Pinpoint the cell where the given text exists, returning its [x, y] midpoint coordinate. 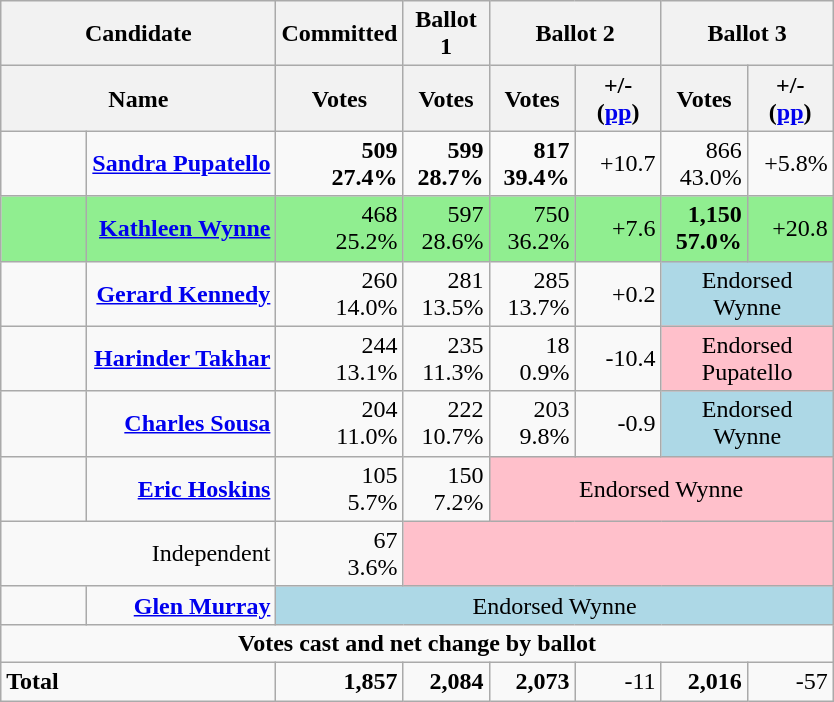
Independent [138, 554]
2039.8% [532, 424]
Ballot 1 [446, 34]
+10.7 [618, 164]
-10.4 [618, 358]
2,073 [532, 681]
81739.4% [532, 164]
Ballot 3 [747, 34]
1,15057.0% [704, 228]
-0.9 [618, 424]
1,857 [340, 681]
75036.2% [532, 228]
Glen Murray [182, 605]
866 43.0% [704, 164]
22210.7% [446, 424]
23511.3% [446, 358]
Ballot 2 [575, 34]
+7.6 [618, 228]
28513.7% [532, 294]
Votes cast and net change by ballot [417, 643]
Gerard Kennedy [182, 294]
Committed [340, 34]
Endorsed Pupatello [747, 358]
26014.0% [340, 294]
2,016 [704, 681]
24413.1% [340, 358]
Kathleen Wynne [182, 228]
Sandra Pupatello [182, 164]
673.6% [340, 554]
20411.0% [340, 424]
28113.5% [446, 294]
Total [138, 681]
Charles Sousa [182, 424]
Candidate [138, 34]
-57 [790, 681]
+5.8% [790, 164]
Eric Hoskins [182, 488]
-11 [618, 681]
+0.2 [618, 294]
2,084 [446, 681]
Name [138, 98]
Harinder Takhar [182, 358]
59728.6% [446, 228]
46825.2% [340, 228]
1055.7% [340, 488]
1507.2% [446, 488]
+20.8 [790, 228]
180.9% [532, 358]
59928.7% [446, 164]
50927.4% [340, 164]
